From the cell containing the given text, extract its center point as [x, y] coordinate. 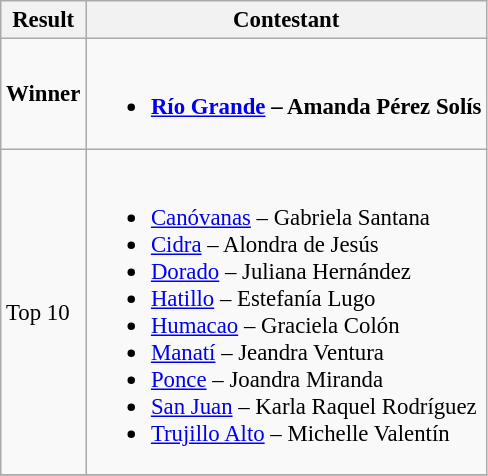
Top 10 [44, 312]
Result [44, 20]
Winner [44, 94]
Río Grande – Amanda Pérez Solís [286, 94]
Contestant [286, 20]
